Capture the cell that displays the provided text and extract its [x, y] central coordinate. 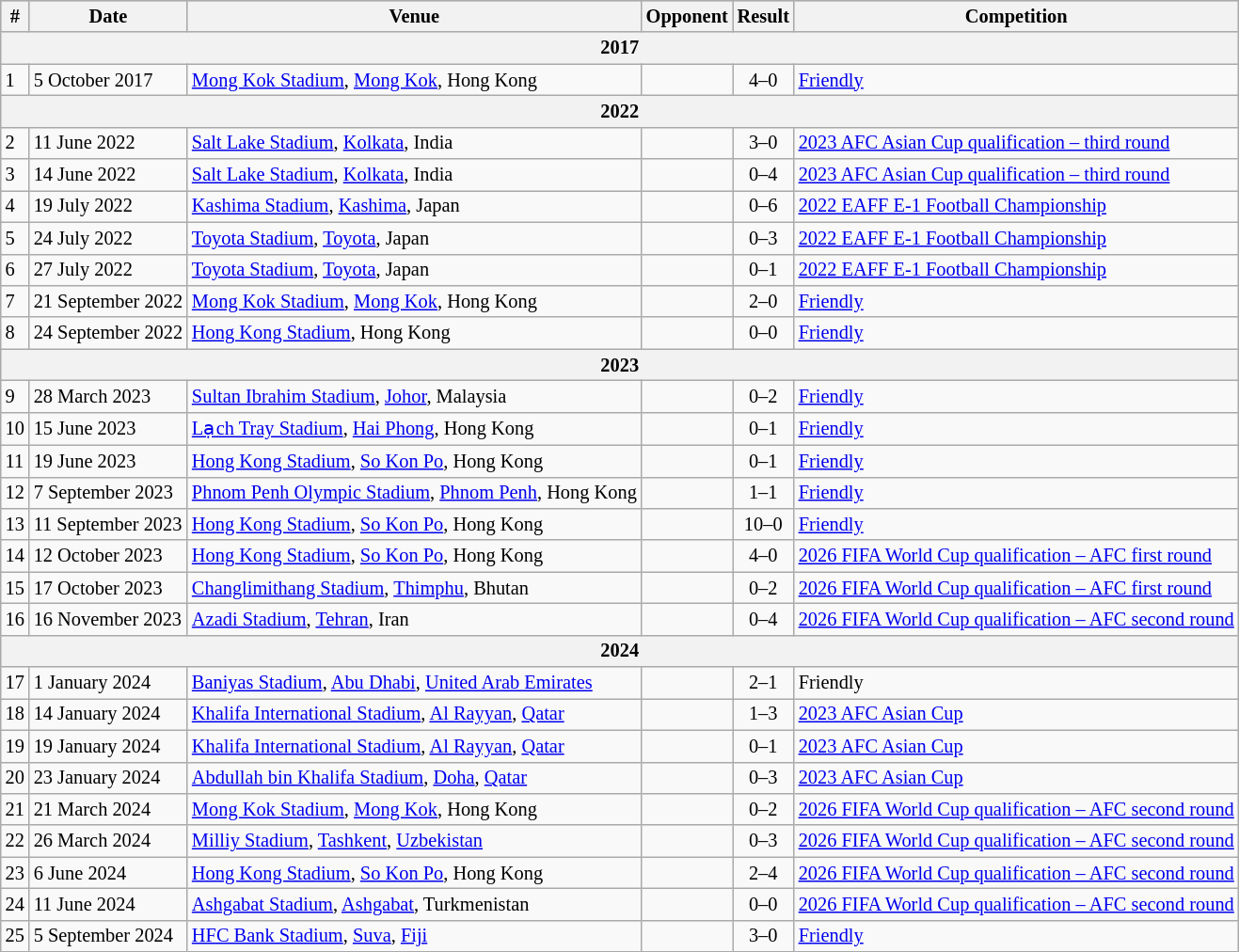
25 [15, 936]
23 [15, 873]
Sultan Ibrahim Stadium, Johor, Malaysia [414, 396]
19 January 2024 [108, 746]
1–3 [764, 714]
28 March 2023 [108, 396]
15 June 2023 [108, 429]
2023 [620, 365]
26 March 2024 [108, 841]
22 [15, 841]
2024 [620, 651]
11 June 2024 [108, 904]
Lạch Tray Stadium, Hai Phong, Hong Kong [414, 429]
Baniyas Stadium, Abu Dhabi, United Arab Emirates [414, 683]
17 [15, 683]
2017 [620, 48]
0–6 [764, 206]
Result [764, 16]
11 September 2023 [108, 524]
9 [15, 396]
Changlimithang Stadium, Thimphu, Bhutan [414, 588]
4 [15, 206]
24 [15, 904]
17 October 2023 [108, 588]
21 [15, 809]
Milliy Stadium, Tashkent, Uzbekistan [414, 841]
23 January 2024 [108, 778]
Date [108, 16]
12 October 2023 [108, 556]
Ashgabat Stadium, Ashgabat, Turkmenistan [414, 904]
2–4 [764, 873]
19 June 2023 [108, 461]
3 [15, 175]
27 July 2022 [108, 270]
Kashima Stadium, Kashima, Japan [414, 206]
5 [15, 238]
5 September 2024 [108, 936]
14 [15, 556]
19 [15, 746]
11 June 2022 [108, 143]
6 June 2024 [108, 873]
7 [15, 301]
16 November 2023 [108, 619]
19 July 2022 [108, 206]
6 [15, 270]
2022 [620, 111]
2–1 [764, 683]
HFC Bank Stadium, Suva, Fiji [414, 936]
7 September 2023 [108, 493]
14 January 2024 [108, 714]
1 January 2024 [108, 683]
Opponent [687, 16]
# [15, 16]
Azadi Stadium, Tehran, Iran [414, 619]
24 September 2022 [108, 333]
10–0 [764, 524]
15 [15, 588]
24 July 2022 [108, 238]
12 [15, 493]
5 October 2017 [108, 80]
2 [15, 143]
14 June 2022 [108, 175]
10 [15, 429]
8 [15, 333]
Abdullah bin Khalifa Stadium, Doha, Qatar [414, 778]
21 March 2024 [108, 809]
11 [15, 461]
1 [15, 80]
Phnom Penh Olympic Stadium, Phnom Penh, Hong Kong [414, 493]
20 [15, 778]
16 [15, 619]
Venue [414, 16]
18 [15, 714]
Competition [1016, 16]
21 September 2022 [108, 301]
Hong Kong Stadium, Hong Kong [414, 333]
2–0 [764, 301]
1–1 [764, 493]
13 [15, 524]
